Identify which cell holds the provided text, then report its [x, y] central coordinate. 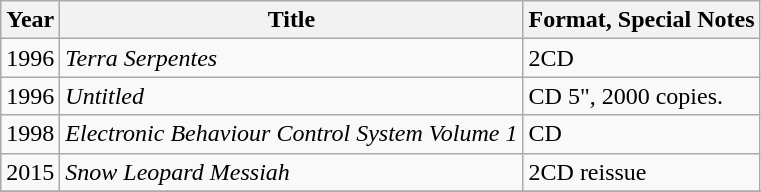
Title [292, 20]
2CD reissue [642, 172]
1998 [30, 134]
Untitled [292, 96]
Year [30, 20]
CD 5", 2000 copies. [642, 96]
CD [642, 134]
Terra Serpentes [292, 58]
2015 [30, 172]
Electronic Behaviour Control System Volume 1 [292, 134]
Format, Special Notes [642, 20]
Snow Leopard Messiah [292, 172]
2CD [642, 58]
